Detect which cell encompasses the target text, then output its [x, y] center coordinate. 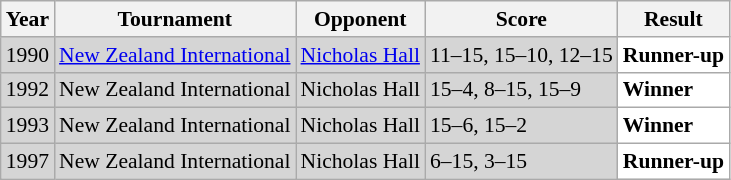
15–4, 8–15, 15–9 [522, 90]
1997 [28, 162]
1990 [28, 55]
Tournament [174, 19]
Year [28, 19]
15–6, 15–2 [522, 126]
Result [674, 19]
11–15, 15–10, 12–15 [522, 55]
Score [522, 19]
Opponent [360, 19]
6–15, 3–15 [522, 162]
1992 [28, 90]
1993 [28, 126]
